Identify which cell holds the provided text, then report its [X, Y] central coordinate. 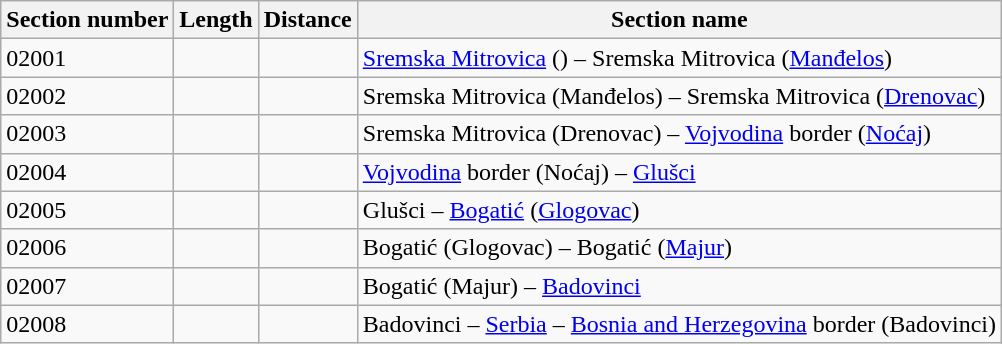
Distance [308, 20]
Bogatić (Glogovac) – Bogatić (Majur) [679, 248]
02002 [88, 96]
02008 [88, 324]
02004 [88, 172]
Vojvodina border (Noćaj) – Glušci [679, 172]
Bogatić (Majur) – Badovinci [679, 286]
Sremska Mitrovica (Manđelos) – Sremska Mitrovica (Drenovac) [679, 96]
Sremska Mitrovica (Drenovac) – Vojvodina border (Noćaj) [679, 134]
Glušci – Bogatić (Glogovac) [679, 210]
02006 [88, 248]
Length [216, 20]
Section number [88, 20]
Sremska Mitrovica () – Sremska Mitrovica (Manđelos) [679, 58]
Section name [679, 20]
Badovinci – Serbia – Bosnia and Herzegovina border (Badovinci) [679, 324]
02007 [88, 286]
02005 [88, 210]
02001 [88, 58]
02003 [88, 134]
